Return (X, Y) of the center of cell containing provided text 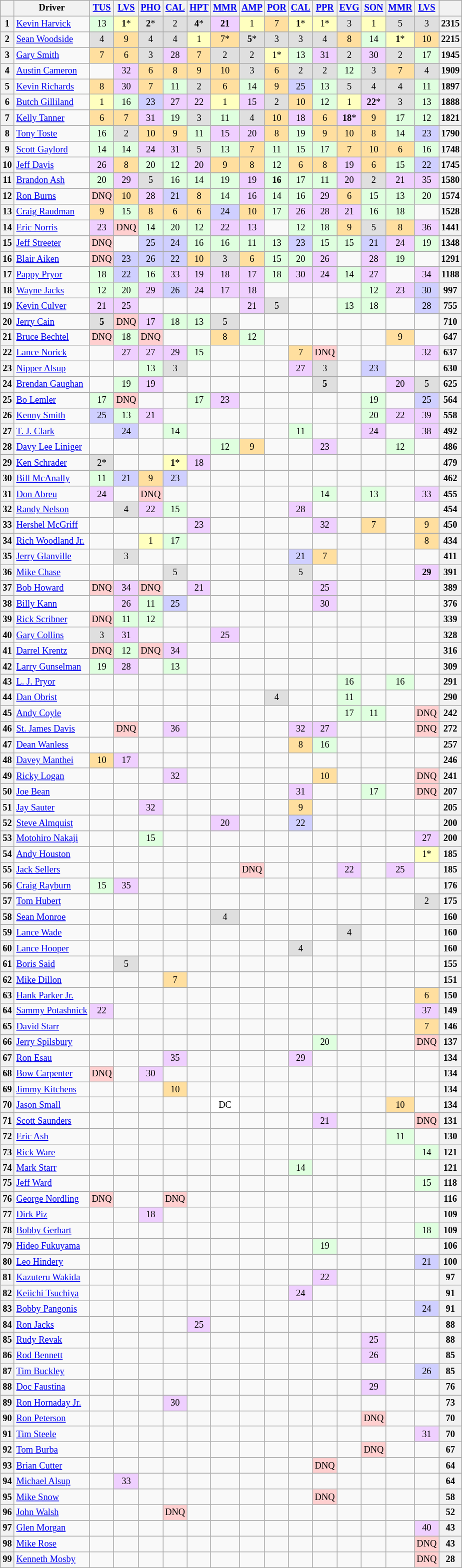
Craig Raudman (52, 212)
Darrel Krentz (52, 651)
51 (7, 807)
EVG (349, 8)
Bruce Bechtel (52, 338)
Kenneth Mosby (52, 1560)
66 (7, 1042)
Hank Parker Jr. (52, 995)
257 (450, 745)
Steve Almquist (52, 823)
Kazuteru Wakida (52, 1277)
Tim Steele (52, 1434)
George Nordling (52, 1199)
151 (450, 979)
Ron Burns (52, 196)
62 (7, 979)
558 (450, 416)
Brendan Gaughan (52, 385)
63 (7, 995)
Joe Bean (52, 791)
Scott Gaylord (52, 149)
Hershel McGriff (52, 526)
Davey Manthei (52, 761)
Rod Bennett (52, 1356)
41 (7, 651)
328 (450, 635)
98 (7, 1544)
81 (7, 1277)
Wayne Jacks (52, 291)
60 (7, 948)
1748 (450, 149)
Tom Hubert (52, 901)
Jerry Spilsbury (52, 1042)
7* (225, 40)
Hideo Fukuyama (52, 1246)
492 (450, 432)
T. J. Clark (52, 432)
93 (7, 1465)
44 (7, 698)
61 (7, 964)
Gary Collins (52, 635)
246 (450, 761)
Jerry Cain (52, 322)
630 (450, 369)
479 (450, 463)
Billy Kann (52, 604)
84 (7, 1324)
Motohiro Nakaji (52, 838)
564 (450, 400)
Andy Houston (52, 854)
Bow Carpenter (52, 1074)
Andy Coyle (52, 714)
Sean Monroe (52, 917)
411 (450, 557)
454 (450, 510)
625 (450, 385)
205 (450, 807)
HPT (199, 8)
309 (450, 667)
116 (450, 1199)
79 (7, 1246)
Lance Hooper (52, 948)
146 (450, 1026)
176 (450, 885)
Larry Gunselman (52, 667)
1291 (450, 259)
Rick Ware (52, 1152)
65 (7, 1026)
82 (7, 1293)
Ken Schrader (52, 463)
647 (450, 338)
Ron Jacks (52, 1324)
49 (7, 777)
Michael Alsup (52, 1481)
77 (7, 1215)
1945 (450, 55)
Driver (52, 8)
1348 (450, 243)
50 (7, 791)
David Starr (52, 1026)
53 (7, 838)
74 (7, 1168)
Mike Chase (52, 573)
54 (7, 854)
Jimmy Kitchens (52, 1089)
Brandon Ash (52, 181)
272 (450, 730)
710 (450, 322)
100 (450, 1262)
389 (450, 588)
339 (450, 620)
48 (7, 761)
Mike Dillon (52, 979)
Lance Norick (52, 353)
137 (450, 1042)
118 (450, 1183)
Gary Smith (52, 55)
68 (7, 1074)
Ricky Logan (52, 777)
75 (7, 1183)
1574 (450, 196)
Davy Lee Liniger (52, 447)
57 (7, 901)
78 (7, 1230)
87 (7, 1371)
291 (450, 683)
150 (450, 995)
Dan Obrist (52, 698)
Rick Scribner (52, 620)
2215 (450, 40)
Don Abreu (52, 494)
POR (276, 8)
St. James Davis (52, 730)
434 (450, 541)
755 (450, 306)
AMP (252, 8)
Butch Gilliland (52, 102)
Leo Hindery (52, 1262)
Sean Woodside (52, 40)
207 (450, 791)
John Walsh (52, 1513)
4* (199, 24)
131 (450, 1121)
Dean Wanless (52, 745)
149 (450, 1011)
316 (450, 651)
Tom Burba (52, 1450)
Scott Saunders (52, 1121)
1441 (450, 228)
83 (7, 1309)
Jack Sellers (52, 870)
Kevin Harvick (52, 24)
95 (7, 1497)
Keiichi Tsuchiya (52, 1293)
Randy Nelson (52, 510)
Jason Small (52, 1105)
391 (450, 573)
55 (7, 870)
450 (450, 526)
242 (450, 714)
1821 (450, 118)
Bobby Pangonis (52, 1309)
Sammy Potashnick (52, 1011)
45 (7, 714)
Tim Buckley (52, 1371)
1909 (450, 71)
Mike Rose (52, 1544)
90 (7, 1418)
2315 (450, 24)
71 (7, 1121)
TUS (102, 8)
42 (7, 667)
Craig Rayburn (52, 885)
Kelly Tanner (52, 118)
Dirk Piz (52, 1215)
Rich Woodland Jr. (52, 541)
486 (450, 447)
1188 (450, 275)
Bill McAnally (52, 479)
Bo Lemler (52, 400)
18* (349, 118)
997 (450, 291)
Mike Snow (52, 1497)
PPR (325, 8)
46 (7, 730)
Jerry Glanville (52, 557)
DC (225, 1105)
Jeff Streeter (52, 243)
Tony Toste (52, 134)
Austin Cameron (52, 71)
Glen Morgan (52, 1528)
89 (7, 1403)
86 (7, 1356)
376 (450, 604)
Rudy Revak (52, 1340)
241 (450, 777)
Brian Cutter (52, 1465)
59 (7, 932)
Nipper Alsup (52, 369)
Kevin Richards (52, 87)
Bob Howard (52, 588)
Blair Aiken (52, 259)
Lance Wade (52, 932)
1580 (450, 181)
L. J. Pryor (52, 683)
80 (7, 1262)
99 (7, 1560)
Ron Esau (52, 1058)
22* (374, 102)
155 (450, 964)
1897 (450, 87)
1528 (450, 212)
Ron Hornaday Jr. (52, 1403)
92 (7, 1450)
175 (450, 901)
Pappy Pryor (52, 275)
Doc Faustina (52, 1387)
Boris Said (52, 964)
455 (450, 494)
Bobby Gerhart (52, 1230)
Jeff Ward (52, 1183)
72 (7, 1136)
PHO (151, 8)
106 (450, 1246)
1745 (450, 165)
56 (7, 885)
SON (374, 8)
96 (7, 1513)
69 (7, 1089)
Eric Ash (52, 1136)
Jay Sauter (52, 807)
Mark Starr (52, 1168)
637 (450, 353)
130 (450, 1136)
1888 (450, 102)
5* (252, 40)
Kenny Smith (52, 416)
Kevin Culver (52, 306)
1790 (450, 134)
Jeff Davis (52, 165)
Ron Peterson (52, 1418)
47 (7, 745)
Eric Norris (52, 228)
94 (7, 1481)
462 (450, 479)
290 (450, 698)
